Locate the cell with the specified text and output its [x, y] center coordinate. 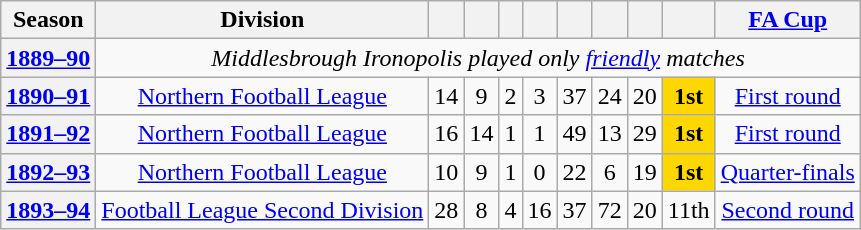
1889–90 [48, 58]
Season [48, 20]
Division [262, 20]
0 [540, 172]
72 [610, 210]
3 [540, 96]
1891–92 [48, 134]
4 [510, 210]
2 [510, 96]
22 [574, 172]
1890–91 [48, 96]
8 [482, 210]
Middlesbrough Ironopolis played only friendly matches [478, 58]
1892–93 [48, 172]
19 [644, 172]
13 [610, 134]
FA Cup [788, 20]
6 [610, 172]
10 [446, 172]
28 [446, 210]
Second round [788, 210]
29 [644, 134]
49 [574, 134]
11th [688, 210]
24 [610, 96]
Quarter-finals [788, 172]
1893–94 [48, 210]
Football League Second Division [262, 210]
